Return the (X, Y) coordinate for the center point of the cell that contains the specified text.  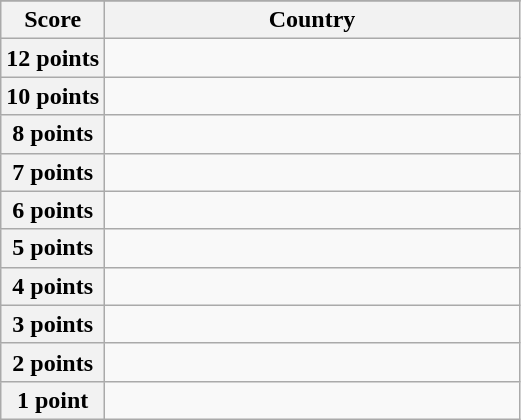
Score (53, 20)
1 point (53, 400)
3 points (53, 324)
6 points (53, 210)
2 points (53, 362)
10 points (53, 96)
8 points (53, 134)
4 points (53, 286)
12 points (53, 58)
5 points (53, 248)
7 points (53, 172)
Country (312, 20)
